Determine the (X, Y) coordinate at the center of the cell enclosing the given text.  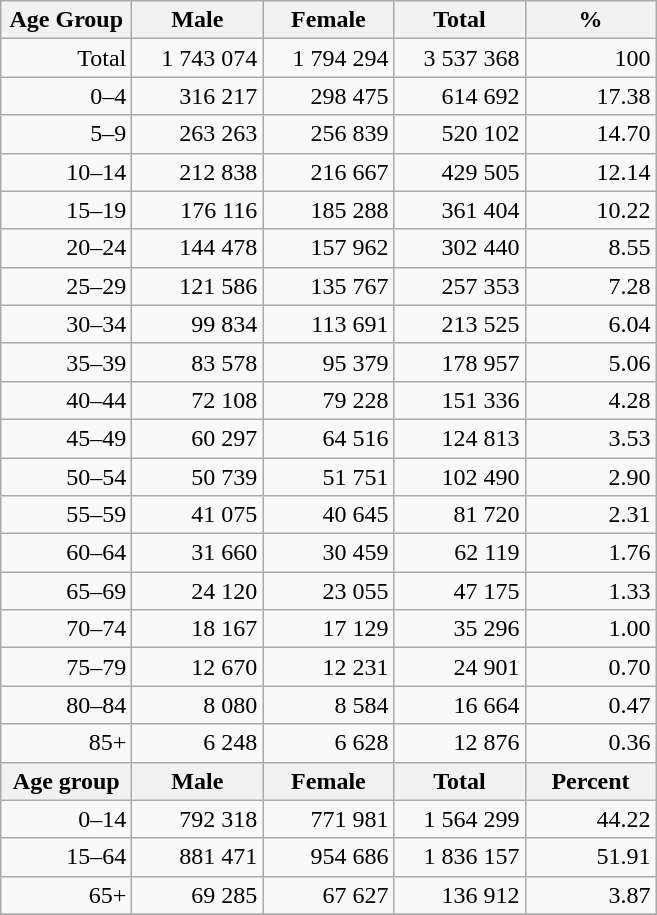
50–54 (66, 477)
51.91 (590, 857)
15–64 (66, 857)
100 (590, 58)
302 440 (460, 248)
80–84 (66, 705)
4.28 (590, 400)
41 075 (198, 515)
Age group (66, 781)
23 055 (328, 591)
8 584 (328, 705)
30–34 (66, 324)
113 691 (328, 324)
40 645 (328, 515)
72 108 (198, 400)
24 120 (198, 591)
216 667 (328, 172)
176 116 (198, 210)
65+ (66, 895)
212 838 (198, 172)
157 962 (328, 248)
10.22 (590, 210)
47 175 (460, 591)
16 664 (460, 705)
40–44 (66, 400)
0–14 (66, 819)
151 336 (460, 400)
298 475 (328, 96)
6 628 (328, 743)
60–64 (66, 553)
8.55 (590, 248)
0.47 (590, 705)
3.53 (590, 438)
5–9 (66, 134)
Age Group (66, 20)
954 686 (328, 857)
24 901 (460, 667)
6.04 (590, 324)
65–69 (66, 591)
95 379 (328, 362)
12.14 (590, 172)
75–79 (66, 667)
5.06 (590, 362)
102 490 (460, 477)
213 525 (460, 324)
771 981 (328, 819)
1.00 (590, 629)
14.70 (590, 134)
1 743 074 (198, 58)
70–74 (66, 629)
263 263 (198, 134)
136 912 (460, 895)
44.22 (590, 819)
792 318 (198, 819)
1 564 299 (460, 819)
15–19 (66, 210)
10–14 (66, 172)
6 248 (198, 743)
0.70 (590, 667)
2.31 (590, 515)
20–24 (66, 248)
81 720 (460, 515)
83 578 (198, 362)
99 834 (198, 324)
0.36 (590, 743)
316 217 (198, 96)
25–29 (66, 286)
256 839 (328, 134)
1.76 (590, 553)
361 404 (460, 210)
45–49 (66, 438)
69 285 (198, 895)
881 471 (198, 857)
50 739 (198, 477)
12 231 (328, 667)
1 836 157 (460, 857)
17 129 (328, 629)
0–4 (66, 96)
1.33 (590, 591)
Percent (590, 781)
30 459 (328, 553)
520 102 (460, 134)
185 288 (328, 210)
64 516 (328, 438)
31 660 (198, 553)
7.28 (590, 286)
12 670 (198, 667)
144 478 (198, 248)
124 813 (460, 438)
135 767 (328, 286)
% (590, 20)
614 692 (460, 96)
178 957 (460, 362)
55–59 (66, 515)
62 119 (460, 553)
17.38 (590, 96)
12 876 (460, 743)
85+ (66, 743)
121 586 (198, 286)
3.87 (590, 895)
35 296 (460, 629)
2.90 (590, 477)
67 627 (328, 895)
1 794 294 (328, 58)
35–39 (66, 362)
429 505 (460, 172)
8 080 (198, 705)
3 537 368 (460, 58)
79 228 (328, 400)
60 297 (198, 438)
18 167 (198, 629)
51 751 (328, 477)
257 353 (460, 286)
